Pinpoint the cell where the given text exists, returning its [x, y] midpoint coordinate. 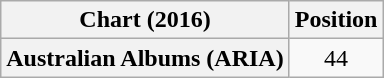
Australian Albums (ARIA) [145, 58]
44 [336, 58]
Chart (2016) [145, 20]
Position [336, 20]
